For the text-containing cell, return its midpoint in [x, y] coordinate format. 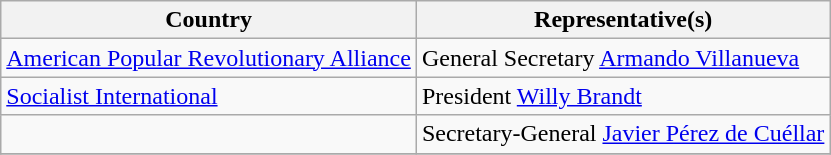
American Popular Revolutionary Alliance [209, 58]
Country [209, 20]
Secretary-General Javier Pérez de Cuéllar [623, 134]
President Willy Brandt [623, 96]
Socialist International [209, 96]
General Secretary Armando Villanueva [623, 58]
Representative(s) [623, 20]
